For the text-containing cell, return its midpoint in [x, y] coordinate format. 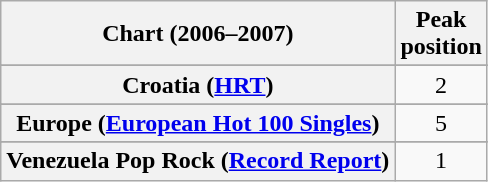
2 [441, 85]
Croatia (HRT) [198, 85]
Peakposition [441, 34]
Venezuela Pop Rock (Record Report) [198, 161]
Chart (2006–2007) [198, 34]
Europe (European Hot 100 Singles) [198, 123]
5 [441, 123]
1 [441, 161]
